Search for the cell housing the specified text and yield its (X, Y) center coordinate. 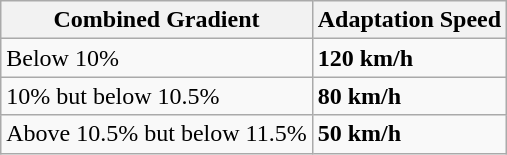
10% but below 10.5% (156, 96)
Adaptation Speed (409, 20)
80 km/h (409, 96)
Combined Gradient (156, 20)
120 km/h (409, 58)
50 km/h (409, 134)
Above 10.5% but below 11.5% (156, 134)
Below 10% (156, 58)
